For the text-containing cell, return its midpoint in [X, Y] coordinate format. 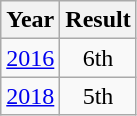
6th [98, 58]
Result [98, 20]
2018 [30, 96]
5th [98, 96]
Year [30, 20]
2016 [30, 58]
